Pinpoint the cell where the given text exists, returning its [x, y] midpoint coordinate. 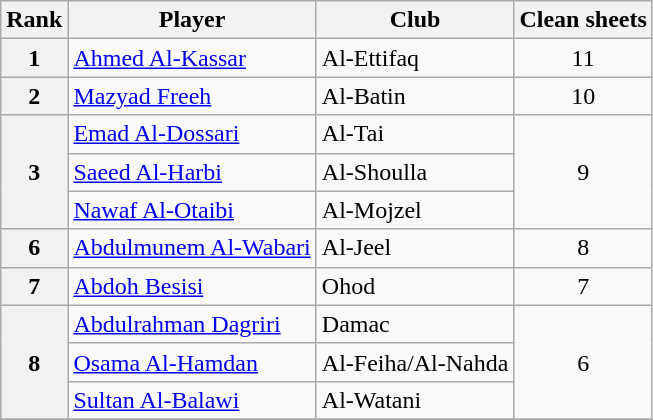
Sultan Al-Balawi [192, 400]
Al-Watani [415, 400]
Abdulmunem Al-Wabari [192, 248]
Abdulrahman Dagriri [192, 324]
Al-Shoulla [415, 172]
Al-Tai [415, 134]
Saeed Al-Harbi [192, 172]
Al-Mojzel [415, 210]
Player [192, 20]
10 [583, 96]
Ohod [415, 286]
Al-Feiha/Al-Nahda [415, 362]
1 [34, 58]
Abdoh Besisi [192, 286]
Al-Jeel [415, 248]
3 [34, 172]
Osama Al-Hamdan [192, 362]
Club [415, 20]
Rank [34, 20]
Nawaf Al-Otaibi [192, 210]
Clean sheets [583, 20]
Damac [415, 324]
Emad Al-Dossari [192, 134]
9 [583, 172]
11 [583, 58]
Ahmed Al-Kassar [192, 58]
Al-Ettifaq [415, 58]
Mazyad Freeh [192, 96]
Al-Batin [415, 96]
2 [34, 96]
